From the cell containing the given text, extract its center point as [X, Y] coordinate. 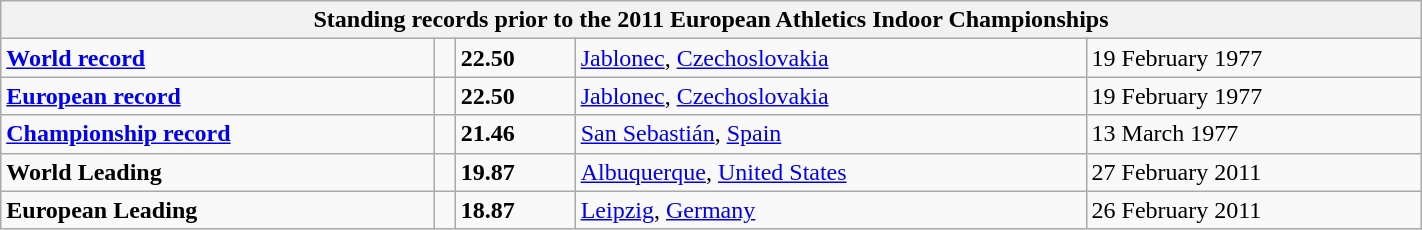
European Leading [218, 210]
Leipzig, Germany [830, 210]
San Sebastián, Spain [830, 134]
27 February 2011 [1254, 172]
Championship record [218, 134]
13 March 1977 [1254, 134]
26 February 2011 [1254, 210]
European record [218, 96]
18.87 [515, 210]
World record [218, 58]
Albuquerque, United States [830, 172]
Standing records prior to the 2011 European Athletics Indoor Championships [711, 20]
World Leading [218, 172]
19.87 [515, 172]
21.46 [515, 134]
